Extract the [X, Y] coordinate from the center of the cell holding the provided text.  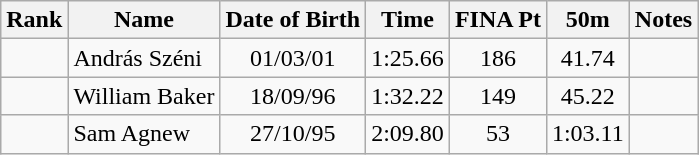
27/10/95 [293, 134]
FINA Pt [498, 20]
András Széni [144, 58]
2:09.80 [408, 134]
01/03/01 [293, 58]
Date of Birth [293, 20]
Name [144, 20]
Sam Agnew [144, 134]
1:25.66 [408, 58]
41.74 [588, 58]
Time [408, 20]
53 [498, 134]
45.22 [588, 96]
Notes [663, 20]
1:03.11 [588, 134]
Rank [34, 20]
186 [498, 58]
149 [498, 96]
50m [588, 20]
1:32.22 [408, 96]
18/09/96 [293, 96]
William Baker [144, 96]
